Search for the cell housing the specified text and yield its (x, y) center coordinate. 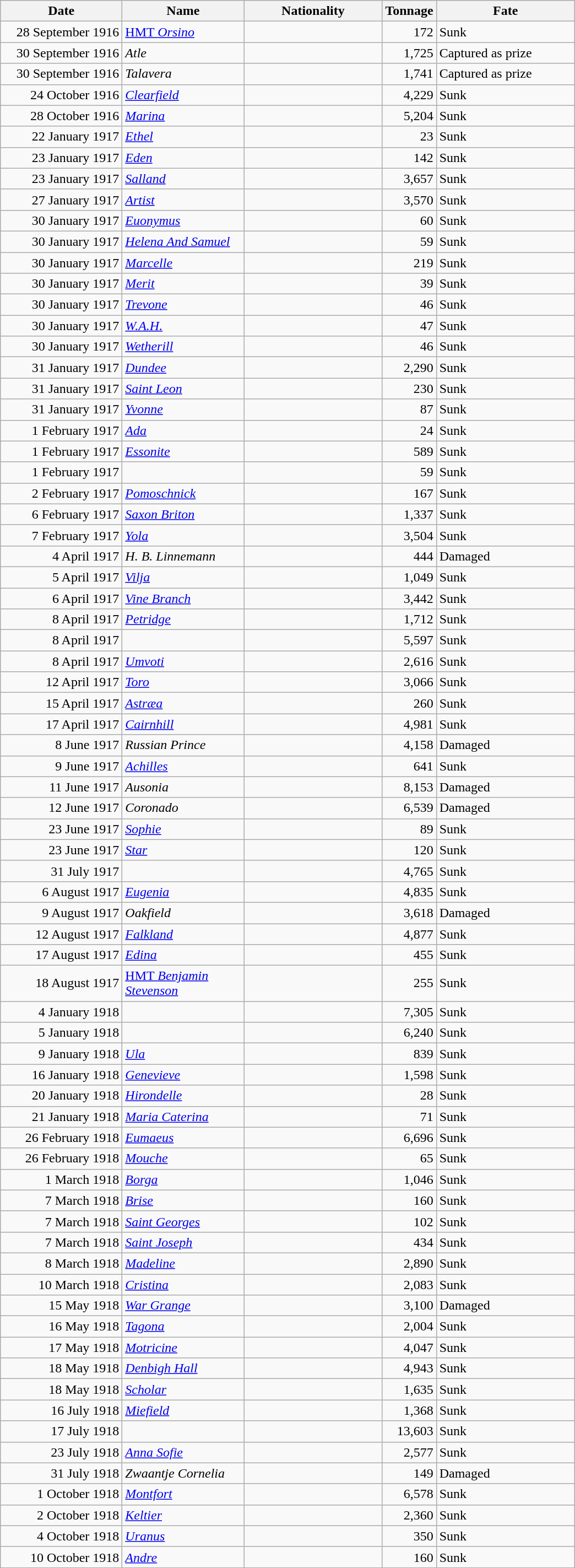
23 July 1918 (62, 1452)
Cairnhill (183, 724)
5 January 1918 (62, 1033)
9 August 1917 (62, 913)
1,598 (409, 1075)
Ausonia (183, 787)
Pomoschnick (183, 493)
31 July 1917 (62, 871)
1,046 (409, 1179)
172 (409, 32)
167 (409, 493)
13,603 (409, 1431)
Hirondelle (183, 1096)
Name (183, 11)
65 (409, 1159)
2,360 (409, 1515)
60 (409, 220)
15 April 1917 (62, 703)
Anna Sofie (183, 1452)
3,618 (409, 913)
Saint Joseph (183, 1242)
W.A.H. (183, 326)
Andre (183, 1557)
Russian Prince (183, 745)
1 March 1918 (62, 1179)
4,981 (409, 724)
17 July 1918 (62, 1431)
2,577 (409, 1452)
Saint Leon (183, 389)
Cristina (183, 1285)
16 January 1918 (62, 1075)
219 (409, 263)
Madeline (183, 1263)
Sophie (183, 829)
6,696 (409, 1138)
8,153 (409, 787)
6 April 1917 (62, 598)
Marina (183, 116)
589 (409, 451)
27 January 1917 (62, 200)
Brise (183, 1200)
Salland (183, 179)
71 (409, 1117)
Dundee (183, 368)
Fate (506, 11)
15 May 1918 (62, 1306)
255 (409, 983)
5,204 (409, 116)
28 September 1916 (62, 32)
2,004 (409, 1327)
Tonnage (409, 11)
Falkland (183, 934)
6,539 (409, 808)
Saxon Briton (183, 514)
2,290 (409, 368)
3,570 (409, 200)
5 April 1917 (62, 577)
444 (409, 556)
Essonite (183, 451)
102 (409, 1221)
28 (409, 1096)
641 (409, 766)
Yvonne (183, 409)
Scholar (183, 1389)
839 (409, 1054)
89 (409, 829)
11 June 1917 (62, 787)
4 April 1917 (62, 556)
3,442 (409, 598)
3,066 (409, 682)
9 January 1918 (62, 1054)
Atle (183, 53)
230 (409, 389)
Borga (183, 1179)
Eumaeus (183, 1138)
149 (409, 1473)
Artist (183, 200)
Motricine (183, 1348)
Vine Branch (183, 598)
23 (409, 137)
Uranus (183, 1536)
Ula (183, 1054)
4 January 1918 (62, 1012)
Eden (183, 158)
Maria Caterina (183, 1117)
142 (409, 158)
3,504 (409, 535)
Genevieve (183, 1075)
1,049 (409, 577)
18 August 1917 (62, 983)
Astræa (183, 703)
Trevone (183, 305)
Merit (183, 284)
Helena And Samuel (183, 241)
4,765 (409, 871)
7,305 (409, 1012)
Marcelle (183, 263)
12 June 1917 (62, 808)
1,725 (409, 53)
12 August 1917 (62, 934)
24 (409, 430)
28 October 1916 (62, 116)
260 (409, 703)
Nationality (313, 11)
39 (409, 284)
Miefield (183, 1410)
H. B. Linnemann (183, 556)
6,240 (409, 1033)
War Grange (183, 1306)
Vilja (183, 577)
Petridge (183, 619)
47 (409, 326)
16 May 1918 (62, 1327)
1 October 1918 (62, 1494)
4,835 (409, 892)
4,877 (409, 934)
1,337 (409, 514)
24 October 1916 (62, 95)
Yola (183, 535)
Euonymus (183, 220)
Clearfield (183, 95)
20 January 1918 (62, 1096)
22 January 1917 (62, 137)
31 July 1918 (62, 1473)
1,635 (409, 1389)
120 (409, 850)
6,578 (409, 1494)
Date (62, 11)
Umvoti (183, 661)
10 March 1918 (62, 1285)
350 (409, 1536)
7 February 1917 (62, 535)
1,712 (409, 619)
21 January 1918 (62, 1117)
Denbigh Hall (183, 1368)
6 August 1917 (62, 892)
434 (409, 1242)
Eugenia (183, 892)
6 February 1917 (62, 514)
Toro (183, 682)
Edina (183, 955)
Saint Georges (183, 1221)
5,597 (409, 640)
4 October 1918 (62, 1536)
2 October 1918 (62, 1515)
HMT Benjamin Stevenson (183, 983)
Keltier (183, 1515)
4,229 (409, 95)
17 May 1918 (62, 1348)
1,741 (409, 74)
Wetherill (183, 347)
9 June 1917 (62, 766)
8 June 1917 (62, 745)
2,083 (409, 1285)
2 February 1917 (62, 493)
87 (409, 409)
16 July 1918 (62, 1410)
HMT Orsino (183, 32)
8 March 1918 (62, 1263)
17 August 1917 (62, 955)
10 October 1918 (62, 1557)
2,890 (409, 1263)
Coronado (183, 808)
4,158 (409, 745)
Star (183, 850)
Oakfield (183, 913)
12 April 1917 (62, 682)
2,616 (409, 661)
Achilles (183, 766)
17 April 1917 (62, 724)
4,943 (409, 1368)
Montfort (183, 1494)
Tagona (183, 1327)
Talavera (183, 74)
3,657 (409, 179)
Zwaantje Cornelia (183, 1473)
3,100 (409, 1306)
455 (409, 955)
Ada (183, 430)
Mouche (183, 1159)
1,368 (409, 1410)
Ethel (183, 137)
4,047 (409, 1348)
